Locate the cell with the specified text and output its (X, Y) center coordinate. 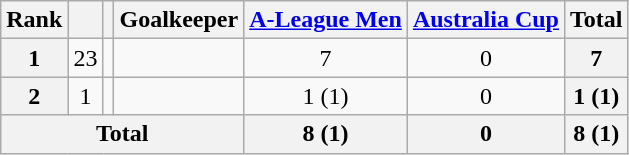
Goalkeeper (179, 20)
2 (34, 96)
23 (86, 58)
A-League Men (326, 20)
Australia Cup (486, 20)
Rank (34, 20)
